Return (x, y) of the center of cell containing provided text 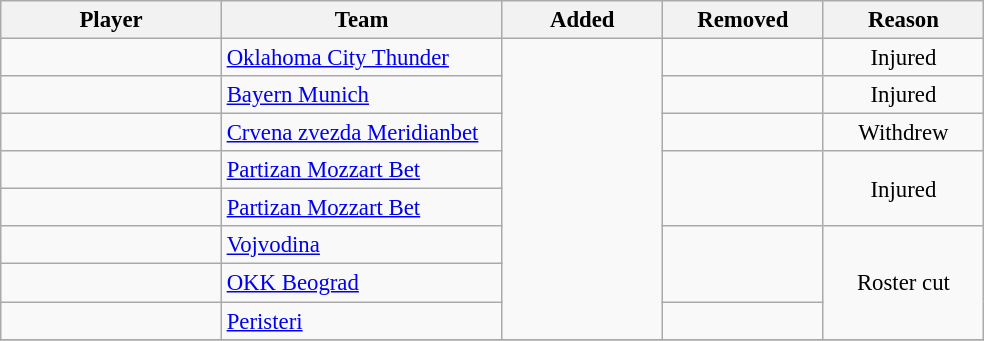
Vojvodina (362, 245)
Reason (904, 20)
Team (362, 20)
Peristeri (362, 321)
Withdrew (904, 133)
Added (582, 20)
Oklahoma City Thunder (362, 58)
Removed (744, 20)
Player (112, 20)
Bayern Munich (362, 95)
Crvena zvezda Meridianbet (362, 133)
OKK Beograd (362, 283)
Roster cut (904, 282)
